Extract the [X, Y] coordinate from the center of the cell holding the provided text.  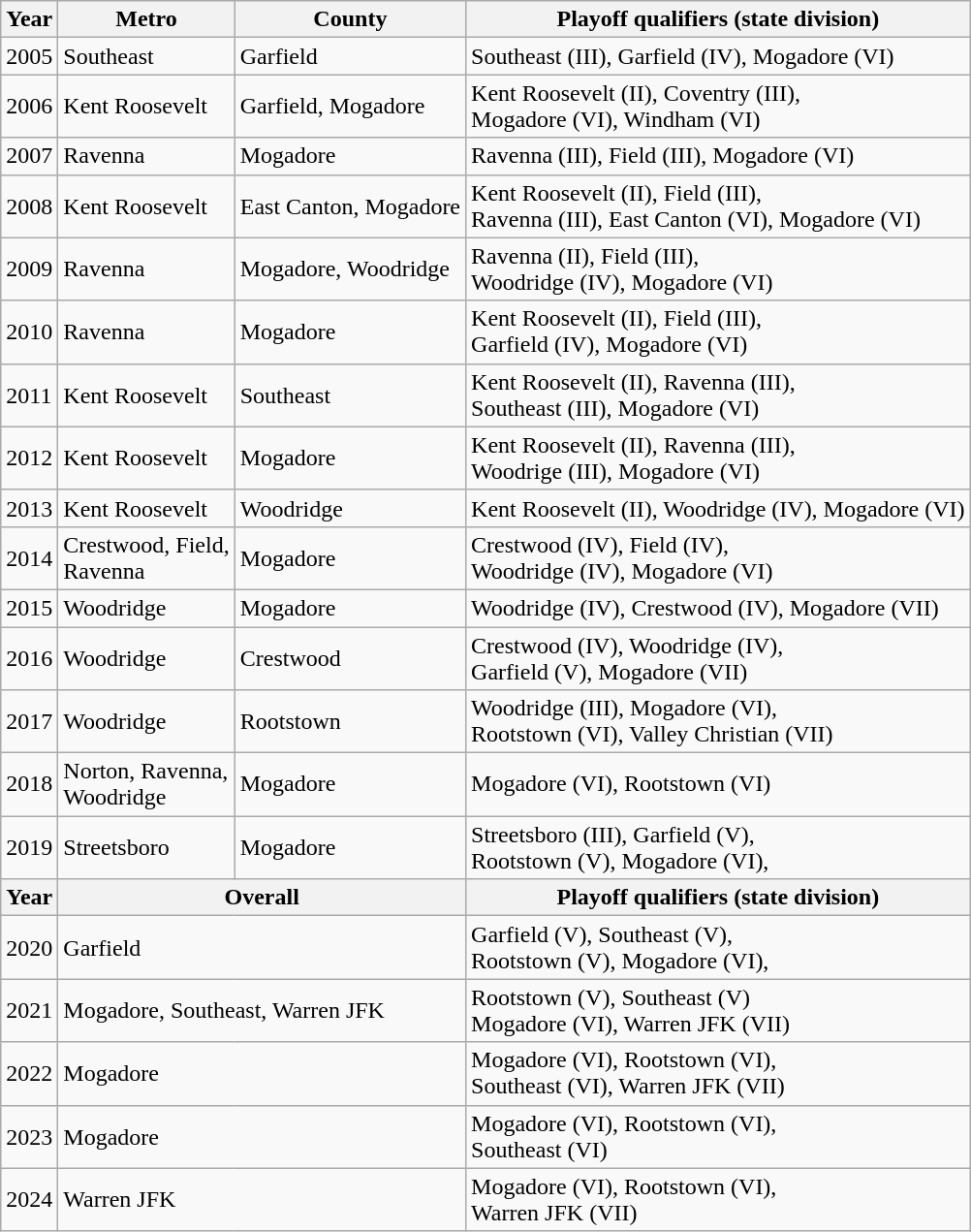
Mogadore, Southeast, Warren JFK [262, 1010]
2020 [29, 948]
2006 [29, 107]
Rootstown (V), Southeast (V) Mogadore (VI), Warren JFK (VII) [719, 1010]
Crestwood [350, 657]
Crestwood, Field, Ravenna [146, 558]
2016 [29, 657]
2008 [29, 205]
2024 [29, 1200]
Mogadore (VI), Rootstown (VI) [719, 785]
Mogadore (VI), Rootstown (VI), Southeast (VI) [719, 1136]
Kent Roosevelt (II), Ravenna (III),Woodrige (III), Mogadore (VI) [719, 458]
Crestwood (IV), Woodridge (IV), Garfield (V), Mogadore (VII) [719, 657]
Kent Roosevelt (II), Coventry (III),Mogadore (VI), Windham (VI) [719, 107]
Kent Roosevelt (II), Woodridge (IV), Mogadore (VI) [719, 508]
Ravenna (II), Field (III),Woodridge (IV), Mogadore (VI) [719, 269]
2022 [29, 1074]
Garfield, Mogadore [350, 107]
Kent Roosevelt (II), Field (III), Ravenna (III), East Canton (VI), Mogadore (VI) [719, 205]
2021 [29, 1010]
East Canton, Mogadore [350, 205]
Overall [262, 898]
Mogadore (VI), Rootstown (VI), Warren JFK (VII) [719, 1200]
2018 [29, 785]
Woodridge (III), Mogadore (VI), Rootstown (VI), Valley Christian (VII) [719, 721]
2011 [29, 395]
2023 [29, 1136]
2009 [29, 269]
2012 [29, 458]
Garfield (V), Southeast (V), Rootstown (V), Mogadore (VI), [719, 948]
County [350, 19]
2019 [29, 847]
Kent Roosevelt (II), Ravenna (III),Southeast (III), Mogadore (VI) [719, 395]
Kent Roosevelt (II), Field (III),Garfield (IV), Mogadore (VI) [719, 332]
Crestwood (IV), Field (IV), Woodridge (IV), Mogadore (VI) [719, 558]
Warren JFK [262, 1200]
2007 [29, 156]
Ravenna (III), Field (III), Mogadore (VI) [719, 156]
Mogadore, Woodridge [350, 269]
Streetsboro (III), Garfield (V), Rootstown (V), Mogadore (VI), [719, 847]
Rootstown [350, 721]
Woodridge (IV), Crestwood (IV), Mogadore (VII) [719, 608]
2013 [29, 508]
2015 [29, 608]
Southeast (III), Garfield (IV), Mogadore (VI) [719, 56]
2014 [29, 558]
2017 [29, 721]
2010 [29, 332]
Metro [146, 19]
2005 [29, 56]
Norton, Ravenna, Woodridge [146, 785]
Mogadore (VI), Rootstown (VI), Southeast (VI), Warren JFK (VII) [719, 1074]
Streetsboro [146, 847]
